Find where the given text appears and provide that cell's center as (x, y) coordinate. 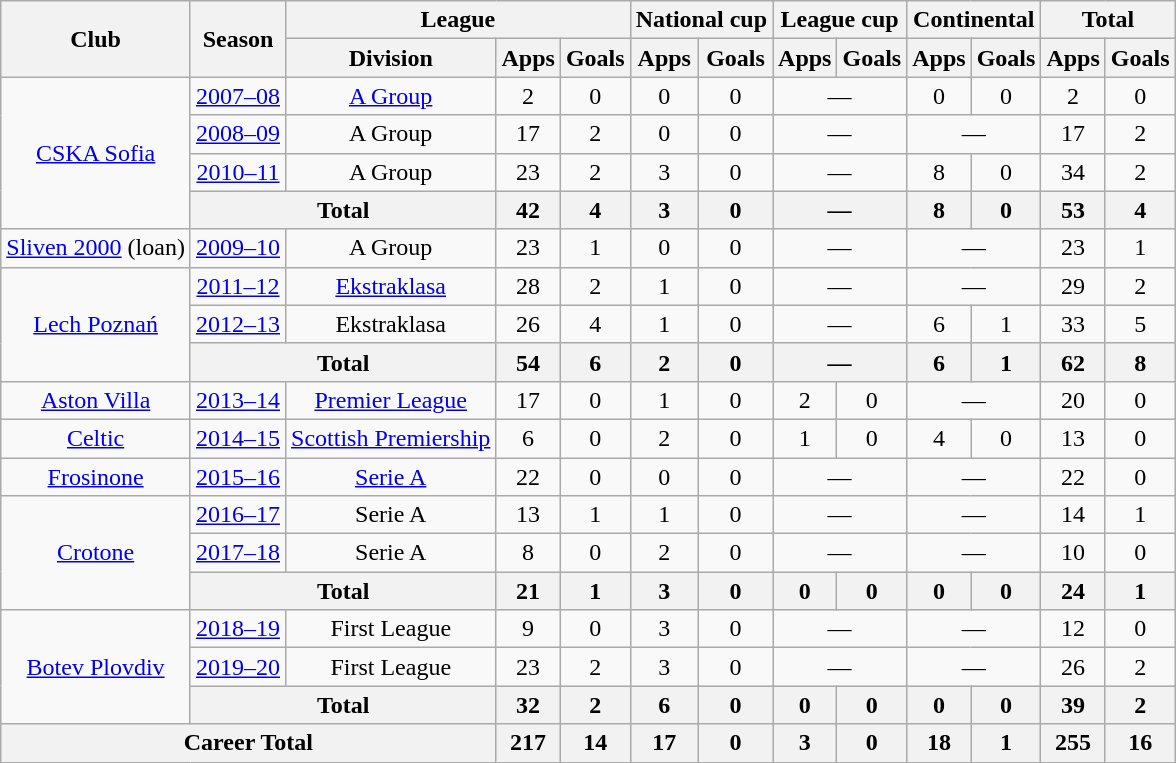
League cup (840, 20)
Sliven 2000 (loan) (96, 248)
217 (528, 743)
Career Total (248, 743)
39 (1073, 705)
2010–11 (238, 172)
Club (96, 39)
Lech Poznań (96, 324)
Season (238, 39)
21 (528, 591)
2016–17 (238, 515)
Botev Plovdiv (96, 667)
18 (939, 743)
2015–16 (238, 477)
2009–10 (238, 248)
9 (528, 629)
32 (528, 705)
Scottish Premiership (391, 438)
5 (1140, 324)
2017–18 (238, 553)
Aston Villa (96, 400)
League (458, 20)
28 (528, 286)
16 (1140, 743)
Celtic (96, 438)
24 (1073, 591)
12 (1073, 629)
Frosinone (96, 477)
53 (1073, 210)
2007–08 (238, 96)
10 (1073, 553)
National cup (701, 20)
62 (1073, 362)
29 (1073, 286)
42 (528, 210)
Premier League (391, 400)
2012–13 (238, 324)
54 (528, 362)
Crotone (96, 553)
34 (1073, 172)
255 (1073, 743)
Division (391, 58)
33 (1073, 324)
Continental (974, 20)
2018–19 (238, 629)
2019–20 (238, 667)
20 (1073, 400)
2011–12 (238, 286)
2014–15 (238, 438)
CSKA Sofia (96, 153)
2013–14 (238, 400)
2008–09 (238, 134)
